From the cell containing the given text, extract its center point as [X, Y] coordinate. 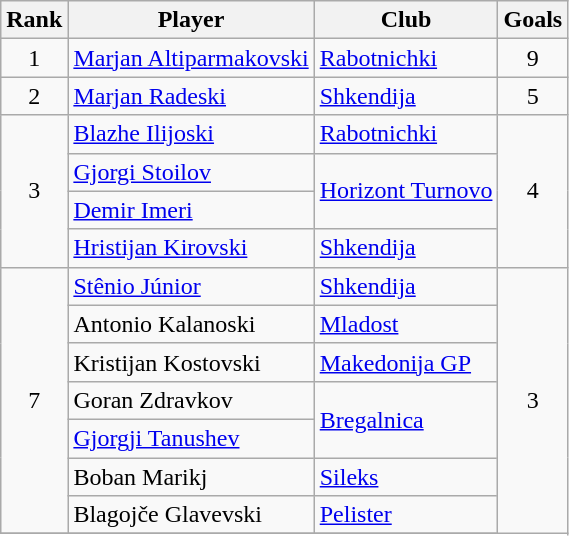
Player [191, 20]
9 [533, 58]
Marjan Altiparmakovski [191, 58]
5 [533, 96]
Sileks [406, 477]
Blagojče Glavevski [191, 515]
2 [34, 96]
Makedonija GP [406, 362]
Mladost [406, 324]
Kristijan Kostovski [191, 362]
Goran Zdravkov [191, 400]
Goals [533, 20]
Bregalnica [406, 419]
Gjorgi Stoilov [191, 172]
Marjan Radeski [191, 96]
Gjorgji Tanushev [191, 438]
Demir Imeri [191, 210]
Blazhe Ilijoski [191, 134]
7 [34, 400]
Antonio Kalanoski [191, 324]
Rank [34, 20]
Horizont Turnovo [406, 191]
Club [406, 20]
Hristijan Kirovski [191, 248]
Boban Marikj [191, 477]
Stênio Júnior [191, 286]
1 [34, 58]
Pelister [406, 515]
4 [533, 191]
